Output the (x, y) coordinate of the center of the cell containing the given text.  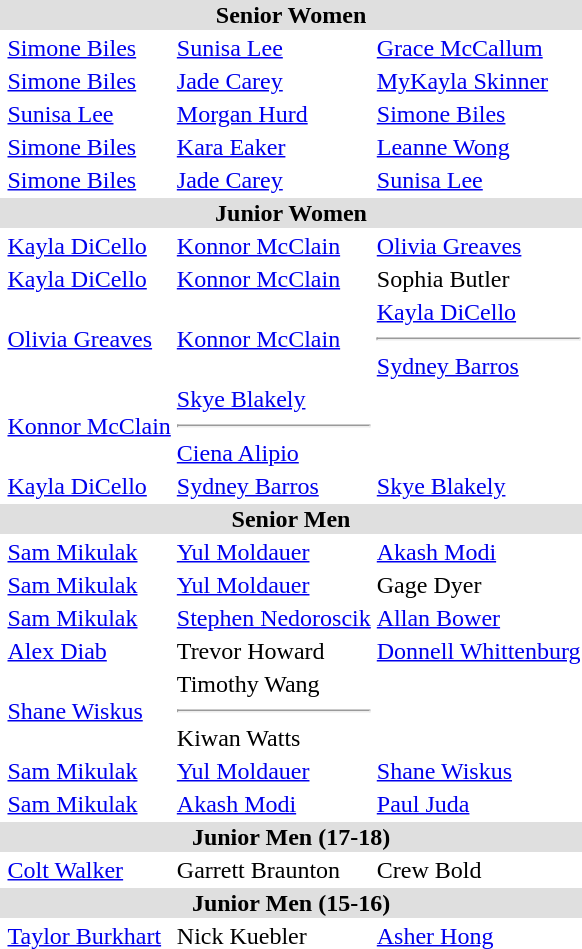
Crew Bold (478, 870)
Junior Women (291, 213)
Leanne Wong (478, 147)
MyKayla Skinner (478, 81)
Skye BlakelyCiena Alipio (274, 426)
Junior Men (15-16) (291, 903)
Grace McCallum (478, 48)
Gage Dyer (478, 585)
Senior Men (291, 519)
Trevor Howard (274, 651)
Donnell Whittenburg (478, 651)
Skye Blakely (478, 486)
Alex Diab (89, 651)
Senior Women (291, 15)
Sydney Barros (274, 486)
Allan Bower (478, 618)
Kara Eaker (274, 147)
Garrett Braunton (274, 870)
Colt Walker (89, 870)
Sophia Butler (478, 279)
Stephen Nedoroscik (274, 618)
Junior Men (17-18) (291, 837)
Morgan Hurd (274, 114)
Timothy WangKiwan Watts (274, 711)
Paul Juda (478, 804)
Kayla DiCelloSydney Barros (478, 339)
